Provide the (x, y) coordinate of the cell's center where the given text is located.  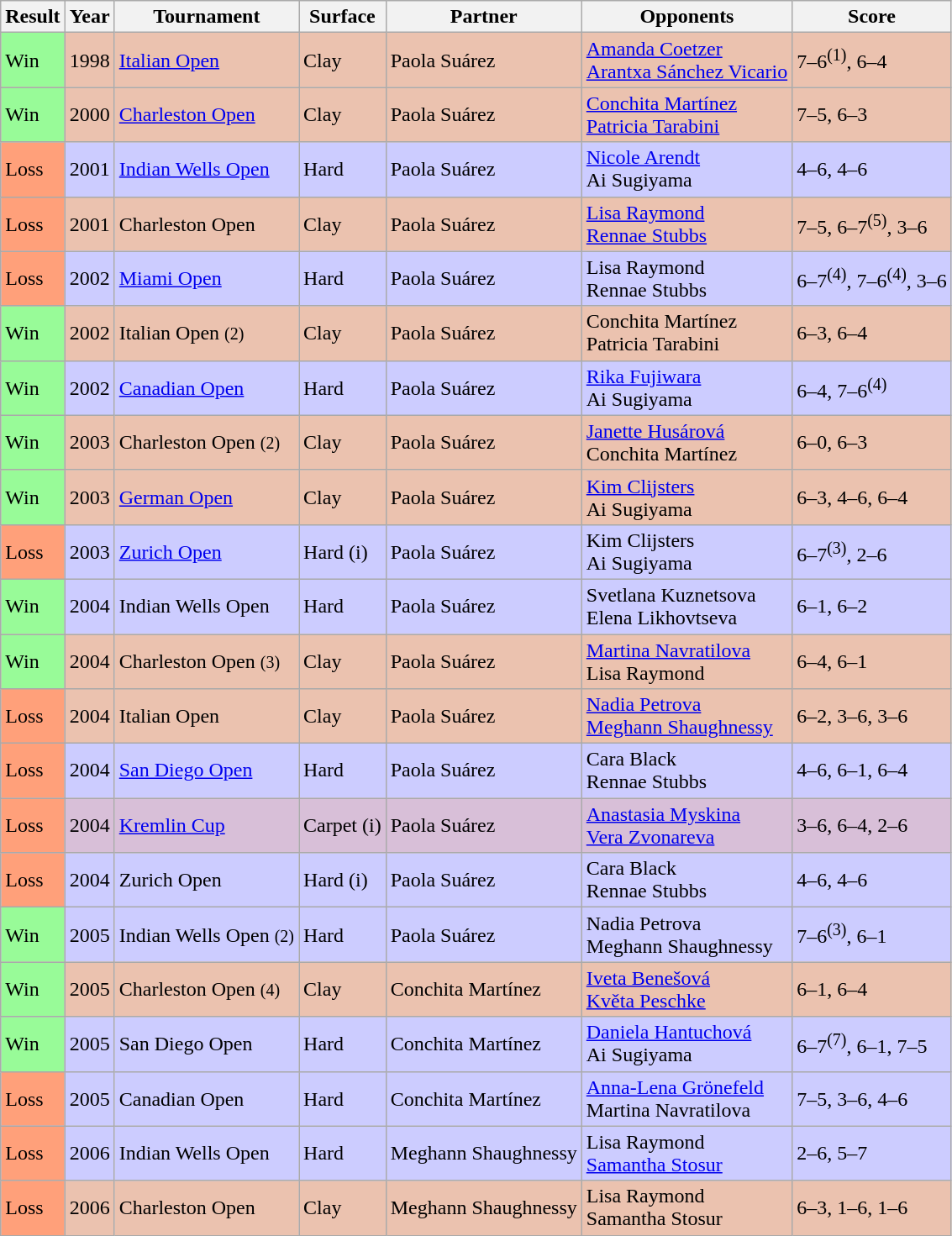
Score (872, 17)
Charleston Open (4) (207, 990)
Rika Fujiwara Ai Sugiyama (686, 388)
German Open (207, 497)
Year (89, 17)
6–3, 4–6, 6–4 (872, 497)
7–5, 6–7(5), 3–6 (872, 224)
6–0, 6–3 (872, 442)
Janette Husárová Conchita Martínez (686, 442)
Surface (343, 17)
Charleston Open (2) (207, 442)
6–1, 6–2 (872, 607)
Indian Wells Open (2) (207, 934)
6–7(7), 6–1, 7–5 (872, 1044)
Svetlana Kuznetsova Elena Likhovtseva (686, 607)
Daniela Hantuchová Ai Sugiyama (686, 1044)
7–5, 3–6, 4–6 (872, 1099)
6–7(4), 7–6(4), 3–6 (872, 279)
Charleston Open (3) (207, 660)
4–6, 6–1, 6–4 (872, 771)
6–3, 1–6, 1–6 (872, 1208)
Iveta Benešová Květa Peschke (686, 990)
Amanda Coetzer Arantxa Sánchez Vicario (686, 60)
2000 (89, 114)
6–4, 6–1 (872, 660)
7–6(1), 6–4 (872, 60)
1998 (89, 60)
6–4, 7–6(4) (872, 388)
7–6(3), 6–1 (872, 934)
Anna-Lena Grönefeld Martina Navratilova (686, 1099)
Carpet (i) (343, 825)
6–1, 6–4 (872, 990)
Tournament (207, 17)
Anastasia Myskina Vera Zvonareva (686, 825)
6–7(3), 2–6 (872, 551)
2–6, 5–7 (872, 1153)
Partner (484, 17)
Nicole Arendt Ai Sugiyama (686, 170)
Miami Open (207, 279)
Italian Open (2) (207, 333)
Opponents (686, 17)
Kremlin Cup (207, 825)
7–5, 6–3 (872, 114)
6–3, 6–4 (872, 333)
Result (33, 17)
Martina Navratilova Lisa Raymond (686, 660)
3–6, 6–4, 2–6 (872, 825)
6–2, 3–6, 3–6 (872, 716)
